Scan for the cell matching the given text and deliver its [X, Y] coordinate at center. 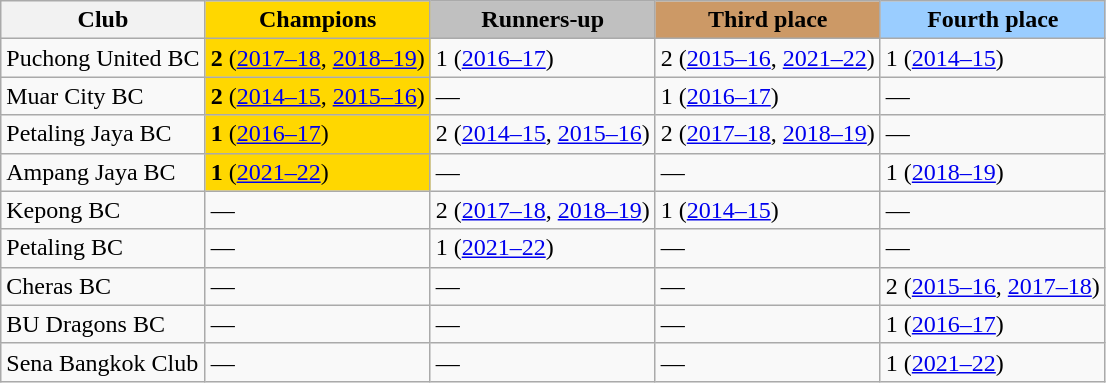
1 (2018–19) [992, 172]
2 (2015–16, 2021–22) [768, 58]
Champions [318, 20]
BU Dragons BC [103, 324]
Ampang Jaya BC [103, 172]
Kepong BC [103, 210]
Sena Bangkok Club [103, 362]
Petaling Jaya BC [103, 134]
Runners-up [542, 20]
Third place [768, 20]
Petaling BC [103, 248]
Puchong United BC [103, 58]
2 (2015–16, 2017–18) [992, 286]
Muar City BC [103, 96]
Fourth place [992, 20]
Club [103, 20]
Cheras BC [103, 286]
